Detect which cell encompasses the target text, then output its [x, y] center coordinate. 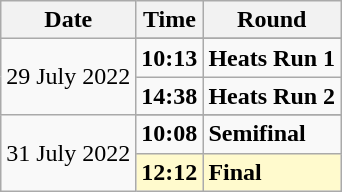
Time [170, 20]
12:12 [170, 172]
14:38 [170, 96]
Final [272, 172]
10:08 [170, 134]
Heats Run 1 [272, 58]
31 July 2022 [68, 153]
Date [68, 20]
29 July 2022 [68, 77]
Heats Run 2 [272, 96]
Round [272, 20]
10:13 [170, 58]
Semifinal [272, 134]
